For the text-containing cell, return its midpoint in (X, Y) coordinate format. 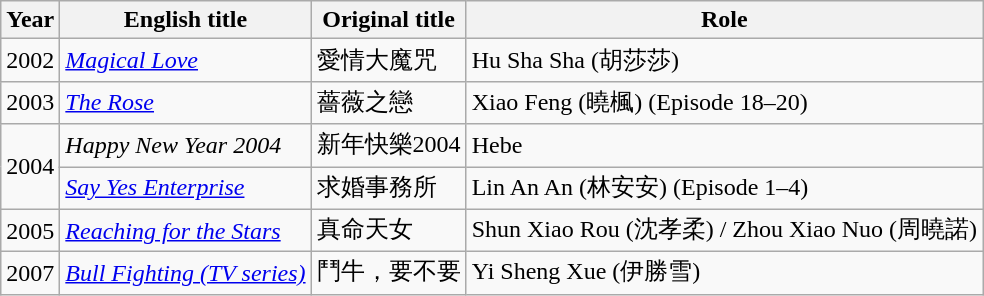
薔薇之戀 (388, 102)
The Rose (186, 102)
Bull Fighting (TV series) (186, 274)
English title (186, 20)
Happy New Year 2004 (186, 146)
Hu Sha Sha (胡莎莎) (724, 60)
求婚事務所 (388, 188)
Say Yes Enterprise (186, 188)
Original title (388, 20)
鬥牛，要不要 (388, 274)
愛情大魔咒 (388, 60)
Xiao Feng (曉楓) (Episode 18–20) (724, 102)
Shun Xiao Rou (沈孝柔) / Zhou Xiao Nuo (周曉諾) (724, 230)
真命天女 (388, 230)
2003 (30, 102)
Yi Sheng Xue (伊勝雪) (724, 274)
2007 (30, 274)
Lin An An (林安安) (Episode 1–4) (724, 188)
新年快樂2004 (388, 146)
2002 (30, 60)
Magical Love (186, 60)
Hebe (724, 146)
Year (30, 20)
2004 (30, 166)
2005 (30, 230)
Reaching for the Stars (186, 230)
Role (724, 20)
